Return (x, y) of the center of cell containing provided text 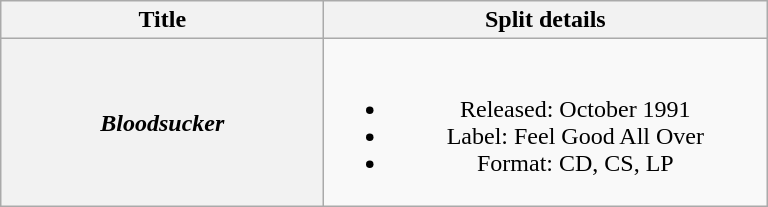
Released: October 1991Label: Feel Good All OverFormat: CD, CS, LP (546, 122)
Bloodsucker (162, 122)
Title (162, 20)
Split details (546, 20)
